Determine the [X, Y] coordinate at the center of the cell enclosing the given text.  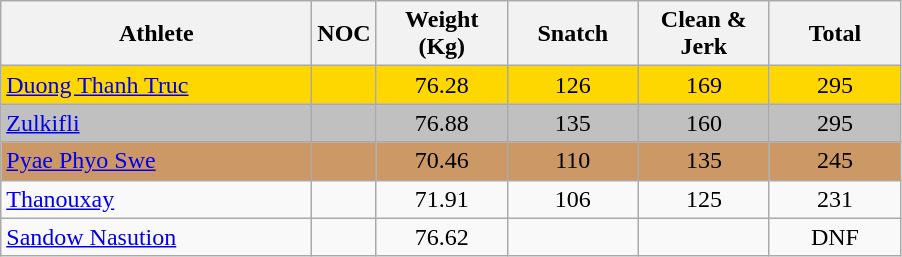
76.62 [442, 237]
Duong Thanh Truc [156, 85]
Sandow Nasution [156, 237]
Snatch [572, 34]
Pyae Phyo Swe [156, 161]
Weight (Kg) [442, 34]
Thanouxay [156, 199]
125 [704, 199]
126 [572, 85]
Zulkifli [156, 123]
NOC [344, 34]
160 [704, 123]
106 [572, 199]
Total [834, 34]
231 [834, 199]
Athlete [156, 34]
DNF [834, 237]
76.28 [442, 85]
169 [704, 85]
70.46 [442, 161]
76.88 [442, 123]
Clean & Jerk [704, 34]
110 [572, 161]
245 [834, 161]
71.91 [442, 199]
